Return [X, Y] of the center of cell containing provided text 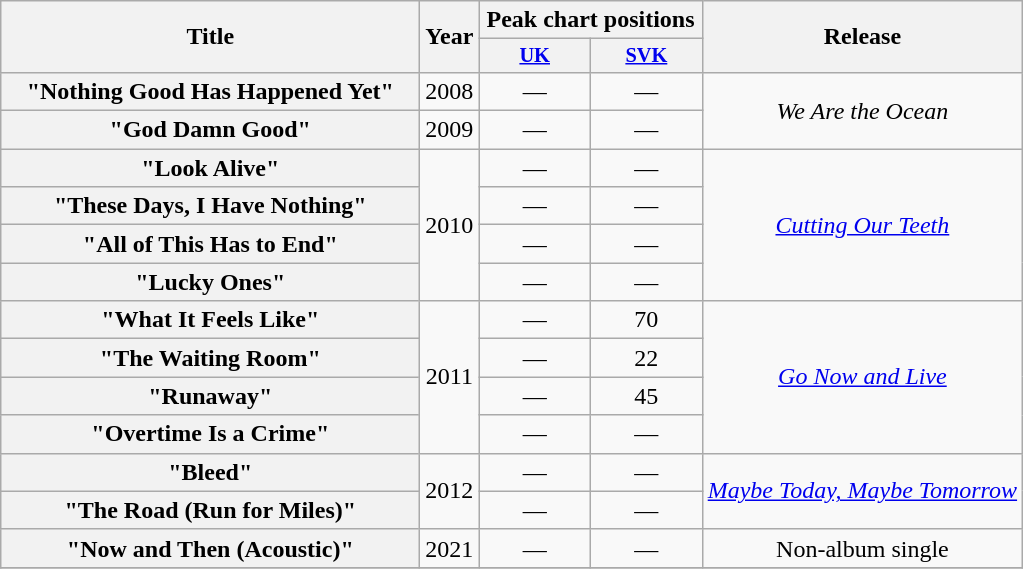
We Are the Ocean [862, 110]
2012 [450, 491]
2011 [450, 377]
"All of This Has to End" [210, 244]
"Overtime Is a Crime" [210, 434]
"God Damn Good" [210, 130]
SVK [647, 56]
45 [647, 396]
"Bleed" [210, 472]
2021 [450, 548]
"The Waiting Room" [210, 358]
"The Road (Run for Miles)" [210, 510]
Non-album single [862, 548]
Peak chart positions [590, 20]
UK [535, 56]
Cutting Our Teeth [862, 225]
Maybe Today, Maybe Tomorrow [862, 491]
2009 [450, 130]
2010 [450, 225]
"Nothing Good Has Happened Yet" [210, 91]
22 [647, 358]
"What It Feels Like" [210, 320]
Release [862, 37]
"Runaway" [210, 396]
"Lucky Ones" [210, 282]
2008 [450, 91]
70 [647, 320]
Title [210, 37]
"Look Alive" [210, 168]
Year [450, 37]
Go Now and Live [862, 377]
"These Days, I Have Nothing" [210, 206]
"Now and Then (Acoustic)" [210, 548]
